Search for the cell housing the specified text and yield its (x, y) center coordinate. 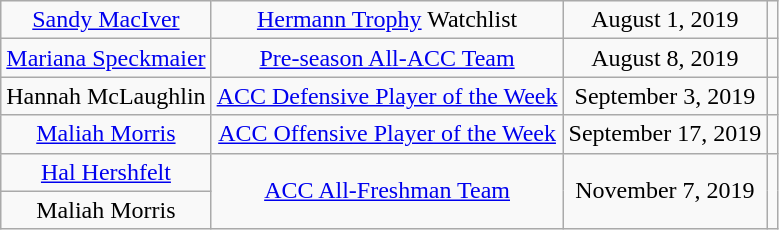
Hermann Trophy Watchlist (387, 20)
Mariana Speckmaier (106, 58)
August 8, 2019 (665, 58)
Hannah McLaughlin (106, 96)
Pre-season All-ACC Team (387, 58)
August 1, 2019 (665, 20)
September 17, 2019 (665, 134)
ACC Defensive Player of the Week (387, 96)
ACC All-Freshman Team (387, 191)
September 3, 2019 (665, 96)
ACC Offensive Player of the Week (387, 134)
Sandy MacIver (106, 20)
November 7, 2019 (665, 191)
Hal Hershfelt (106, 172)
